Find where the given text appears and provide that cell's center as (X, Y) coordinate. 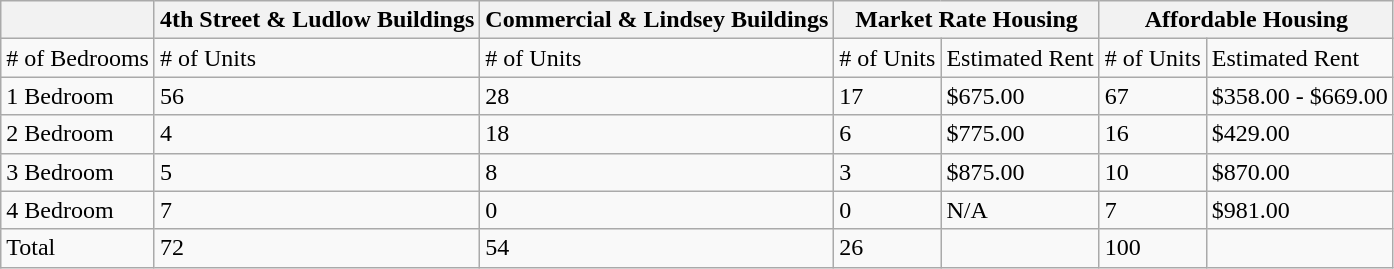
10 (1152, 172)
N/A (1020, 210)
6 (888, 134)
$875.00 (1020, 172)
Affordable Housing (1246, 20)
Commercial & Lindsey Buildings (657, 20)
4 Bedroom (78, 210)
16 (1152, 134)
$358.00 - $669.00 (1300, 96)
28 (657, 96)
Market Rate Housing (966, 20)
72 (316, 248)
$675.00 (1020, 96)
# of Bedrooms (78, 58)
$429.00 (1300, 134)
18 (657, 134)
Total (78, 248)
2 Bedroom (78, 134)
56 (316, 96)
26 (888, 248)
3 Bedroom (78, 172)
$775.00 (1020, 134)
67 (1152, 96)
4th Street & Ludlow Buildings (316, 20)
1 Bedroom (78, 96)
4 (316, 134)
8 (657, 172)
54 (657, 248)
5 (316, 172)
17 (888, 96)
100 (1152, 248)
$981.00 (1300, 210)
$870.00 (1300, 172)
3 (888, 172)
